Determine the [x, y] coordinate at the center of the cell enclosing the given text.  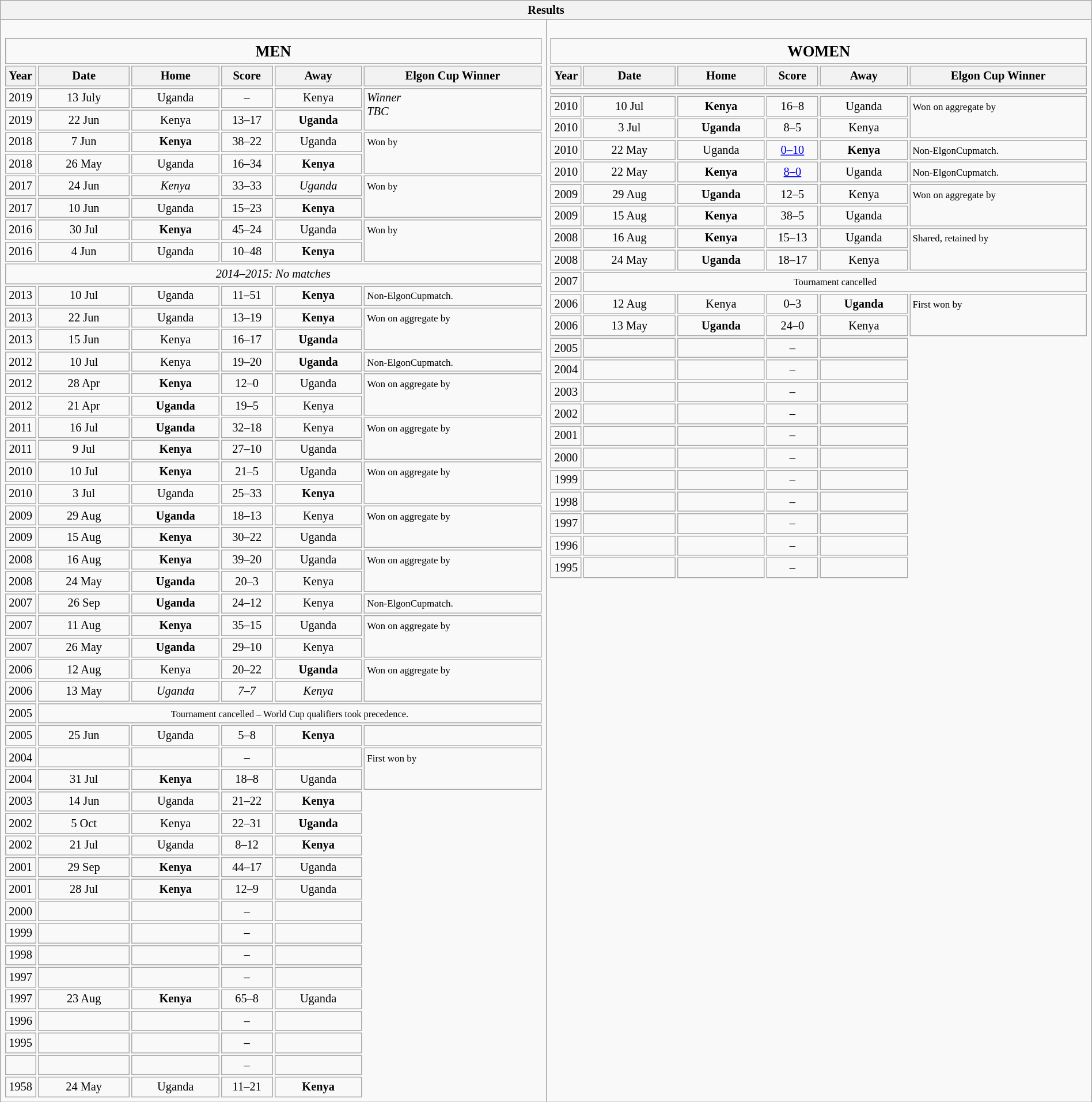
11–51 [247, 295]
8–0 [793, 172]
2014–2015: No matches [274, 273]
Tournament cancelled – World Cup qualifiers took precedence. [290, 713]
Tournament cancelled [835, 281]
5 Oct [84, 823]
Shared, retained by [998, 249]
32–18 [247, 427]
25–33 [247, 493]
45–24 [247, 229]
31 Jul [84, 779]
30 Jul [84, 229]
21–22 [247, 801]
26 Sep [84, 604]
18–13 [247, 515]
MEN [274, 51]
15 Jun [84, 340]
21–5 [247, 471]
12–9 [247, 889]
44–17 [247, 868]
20–22 [247, 669]
18–8 [247, 779]
16–17 [247, 340]
10–48 [247, 251]
12–5 [793, 194]
28 Apr [84, 384]
29–10 [247, 647]
7 Jun [84, 142]
16 Jul [84, 427]
21 Apr [84, 406]
39–20 [247, 559]
38–5 [793, 215]
WinnerTBC [453, 108]
25 Jun [84, 735]
0–3 [793, 304]
35–15 [247, 626]
23 Aug [84, 999]
30–22 [247, 537]
20–3 [247, 582]
24 Jun [84, 185]
16–8 [793, 106]
27–10 [247, 449]
33–33 [247, 185]
10 Jun [84, 207]
0–10 [793, 150]
7–7 [247, 691]
15–23 [247, 207]
Results [546, 10]
65–8 [247, 999]
WOMEN [819, 51]
22–31 [247, 823]
15–13 [793, 237]
38–22 [247, 142]
13–19 [247, 318]
9 Jul [84, 449]
16–34 [247, 164]
8–12 [247, 845]
19–20 [247, 362]
18–17 [793, 259]
19–5 [247, 406]
11 Aug [84, 626]
21 Jul [84, 845]
5–8 [247, 735]
1958 [21, 1086]
14 Jun [84, 801]
12–0 [247, 384]
11–21 [247, 1086]
8–5 [793, 128]
13 July [84, 98]
24–0 [793, 326]
13–17 [247, 120]
28 Jul [84, 889]
29 Sep [84, 868]
4 Jun [84, 251]
24–12 [247, 604]
